Search for the cell housing the specified text and yield its [x, y] center coordinate. 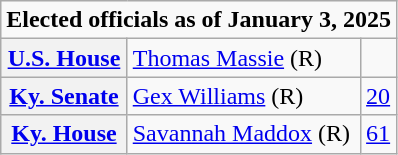
Elected officials as of January 3, 2025 [199, 20]
Thomas Massie (R) [244, 58]
U.S. House [64, 58]
Ky. Senate [64, 96]
Ky. House [64, 134]
61 [379, 134]
20 [379, 96]
Gex Williams (R) [244, 96]
Savannah Maddox (R) [244, 134]
